Scan for the cell matching the given text and deliver its [x, y] coordinate at center. 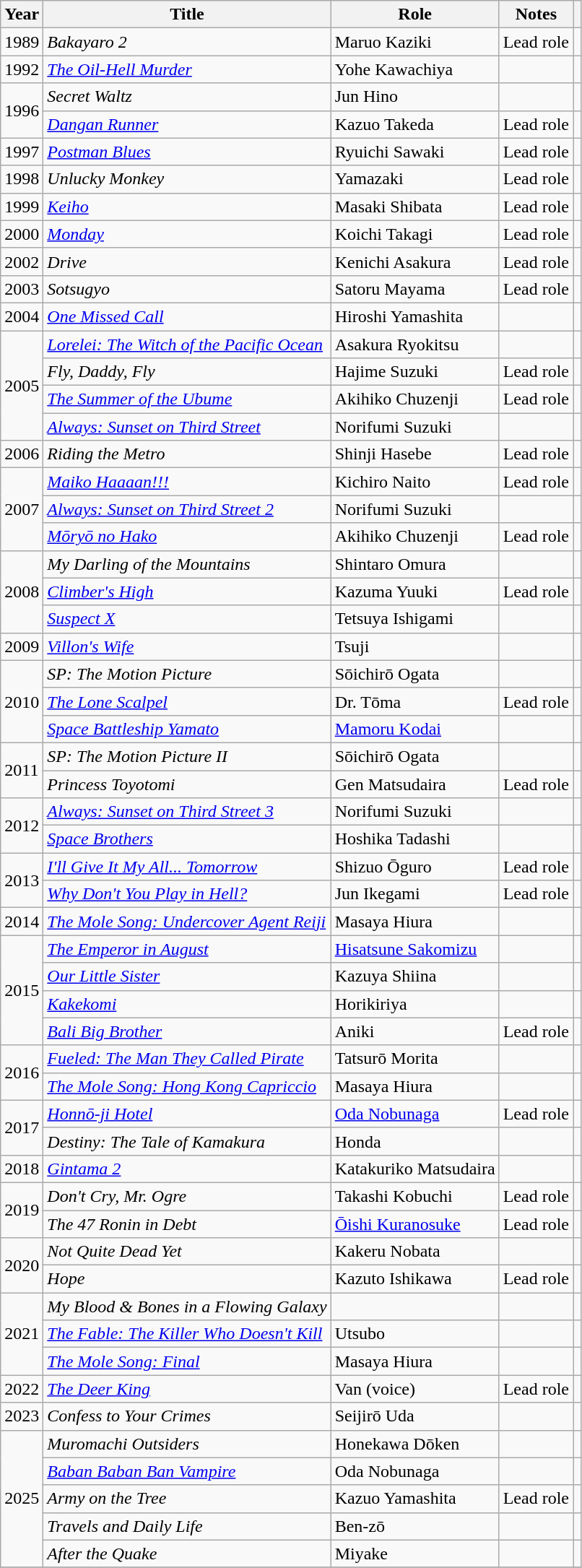
Confess to Your Crimes [187, 1416]
Dangan Runner [187, 124]
Kazuma Yuuki [414, 592]
1989 [22, 42]
Kazuo Takeda [414, 124]
My Blood & Bones in a Flowing Galaxy [187, 1307]
Gen Matsudaira [414, 784]
Tsuji [414, 646]
2015 [22, 990]
2021 [22, 1334]
2006 [22, 454]
SP: The Motion Picture [187, 674]
The Fable: The Killer Who Doesn't Kill [187, 1334]
The Summer of the Ubume [187, 399]
Always: Sunset on Third Street [187, 427]
Notes [536, 14]
The Mole Song: Final [187, 1361]
Kazuto Ishikawa [414, 1279]
The Deer King [187, 1389]
Kazuya Shiina [414, 976]
Ben-zō [414, 1526]
1998 [22, 179]
Fly, Daddy, Fly [187, 372]
I'll Give It My All... Tomorrow [187, 867]
Hoshika Tadashi [414, 839]
Utsubo [414, 1334]
Shintaro Omura [414, 564]
Lorelei: The Witch of the Pacific Ocean [187, 345]
Our Little Sister [187, 976]
Tetsuya Ishigami [414, 619]
2011 [22, 770]
Mamoru Kodai [414, 729]
Year [22, 14]
Hope [187, 1279]
Tatsurō Morita [414, 1059]
2002 [22, 261]
Bakayaro 2 [187, 42]
Villon's Wife [187, 646]
Satoru Mayama [414, 289]
2004 [22, 316]
Travels and Daily Life [187, 1526]
2008 [22, 592]
2009 [22, 646]
Secret Waltz [187, 97]
Role [414, 14]
Shizuo Ōguro [414, 867]
Title [187, 14]
Yamazaki [414, 179]
Katakuriko Matsudaira [414, 1169]
Suspect X [187, 619]
1996 [22, 111]
The Mole Song: Undercover Agent Reiji [187, 922]
Postman Blues [187, 152]
Kakekomi [187, 1004]
Space Brothers [187, 839]
Seijirō Uda [414, 1416]
The Lone Scalpel [187, 701]
Gintama 2 [187, 1169]
One Missed Call [187, 316]
Destiny: The Tale of Kamakura [187, 1141]
Van (voice) [414, 1389]
Sotsugyo [187, 289]
2017 [22, 1127]
Princess Toyotomi [187, 784]
Monday [187, 234]
2025 [22, 1499]
1992 [22, 69]
2016 [22, 1073]
1997 [22, 152]
Space Battleship Yamato [187, 729]
Horikiriya [414, 1004]
Bali Big Brother [187, 1031]
Hisatsune Sakomizu [414, 949]
Mōryō no Hako [187, 537]
2018 [22, 1169]
Masaki Shibata [414, 207]
Why Don't You Play in Hell? [187, 894]
Asakura Ryokitsu [414, 345]
Honekawa Dōken [414, 1444]
The Mole Song: Hong Kong Capriccio [187, 1086]
2014 [22, 922]
Miyake [414, 1554]
Kakeru Nobata [414, 1252]
Dr. Tōma [414, 701]
The 47 Ronin in Debt [187, 1224]
2005 [22, 386]
Riding the Metro [187, 454]
Drive [187, 261]
Kichiro Naito [414, 482]
2000 [22, 234]
Kazuo Yamashita [414, 1499]
Honnō-ji Hotel [187, 1114]
Ōishi Kuranosuke [414, 1224]
Yohe Kawachiya [414, 69]
The Oil-Hell Murder [187, 69]
2013 [22, 880]
Aniki [414, 1031]
After the Quake [187, 1554]
Hajime Suzuki [414, 372]
Unlucky Monkey [187, 179]
Always: Sunset on Third Street 3 [187, 812]
Takashi Kobuchi [414, 1196]
Koichi Takagi [414, 234]
Kenichi Asakura [414, 261]
2012 [22, 826]
Maiko Haaaan!!! [187, 482]
Fueled: The Man They Called Pirate [187, 1059]
2022 [22, 1389]
Army on the Tree [187, 1499]
Always: Sunset on Third Street 2 [187, 509]
2010 [22, 701]
Don't Cry, Mr. Ogre [187, 1196]
Baban Baban Ban Vampire [187, 1471]
SP: The Motion Picture II [187, 756]
Jun Ikegami [414, 894]
Ryuichi Sawaki [414, 152]
Not Quite Dead Yet [187, 1252]
Keiho [187, 207]
My Darling of the Mountains [187, 564]
1999 [22, 207]
2007 [22, 509]
2003 [22, 289]
Muromachi Outsiders [187, 1444]
Honda [414, 1141]
Climber's High [187, 592]
Shinji Hasebe [414, 454]
The Emperor in August [187, 949]
2020 [22, 1265]
Maruo Kaziki [414, 42]
2023 [22, 1416]
Hiroshi Yamashita [414, 316]
Jun Hino [414, 97]
2019 [22, 1210]
